Provide the [X, Y] coordinate of the cell's center where the given text is located.  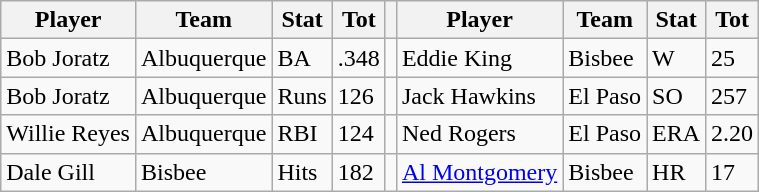
Ned Rogers [479, 134]
SO [676, 96]
.348 [358, 58]
Runs [302, 96]
182 [358, 172]
Eddie King [479, 58]
257 [732, 96]
17 [732, 172]
Dale Gill [68, 172]
RBI [302, 134]
Willie Reyes [68, 134]
HR [676, 172]
Hits [302, 172]
BA [302, 58]
25 [732, 58]
2.20 [732, 134]
124 [358, 134]
126 [358, 96]
Al Montgomery [479, 172]
W [676, 58]
Jack Hawkins [479, 96]
ERA [676, 134]
